Return the [X, Y] coordinate for the center point of the cell that contains the specified text.  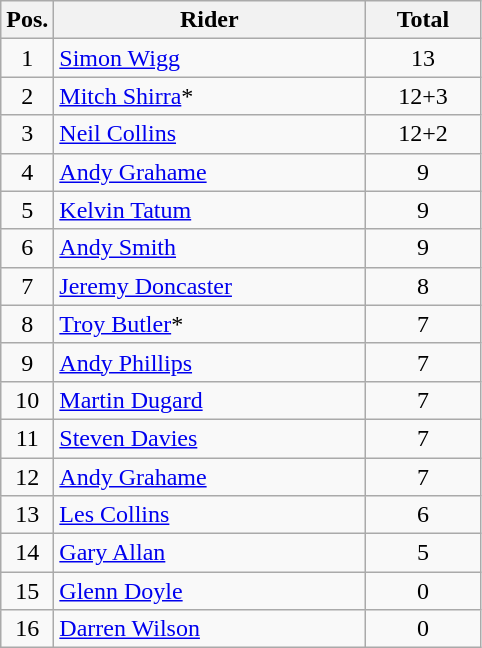
Rider [210, 20]
11 [28, 438]
15 [28, 591]
Glenn Doyle [210, 591]
Darren Wilson [210, 629]
Troy Butler* [210, 324]
Jeremy Doncaster [210, 286]
4 [28, 172]
Andy Phillips [210, 362]
3 [28, 134]
16 [28, 629]
Simon Wigg [210, 58]
Total [423, 20]
Mitch Shirra* [210, 96]
12+2 [423, 134]
Andy Smith [210, 248]
12 [28, 477]
2 [28, 96]
Kelvin Tatum [210, 210]
Neil Collins [210, 134]
Gary Allan [210, 553]
Les Collins [210, 515]
Steven Davies [210, 438]
Pos. [28, 20]
12+3 [423, 96]
Martin Dugard [210, 400]
10 [28, 400]
1 [28, 58]
14 [28, 553]
